Return the (x, y) coordinate for the center point of the cell that contains the specified text.  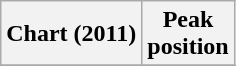
Peakposition (188, 34)
Chart (2011) (72, 34)
